Search for the cell housing the specified text and yield its [x, y] center coordinate. 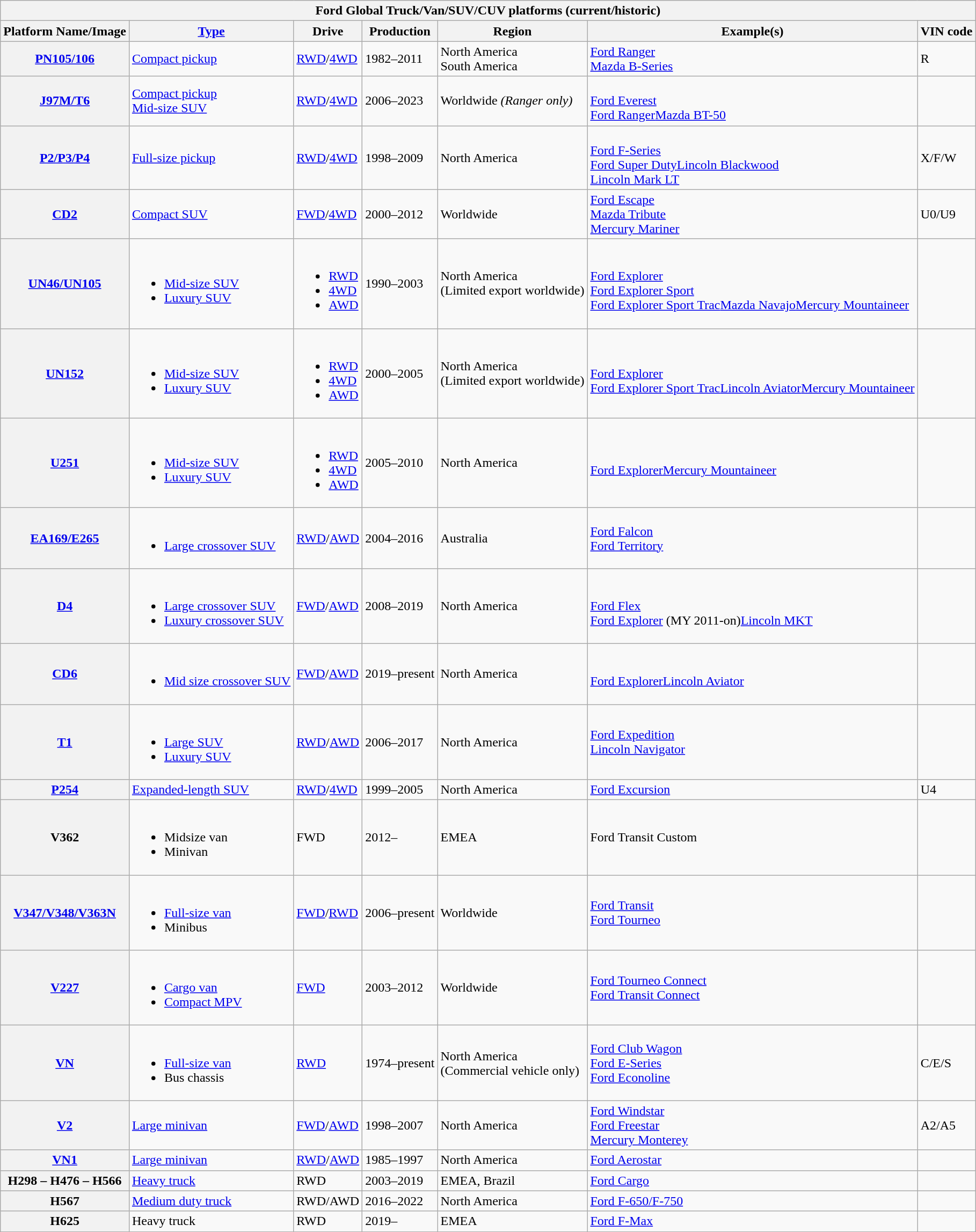
Full-size vanBus chassis [211, 1063]
VN [65, 1063]
CD6 [65, 674]
Ford Aerostar [753, 1160]
Ford F-650/F-750 [753, 1201]
Region [512, 31]
2006–present [400, 913]
T1 [65, 742]
D4 [65, 606]
Ford ExplorerMercury Mountaineer [753, 463]
Expanded-length SUV [211, 790]
V347/V348/V363N [65, 913]
Ford Cargo [753, 1180]
VIN code [946, 31]
J97M/T6 [65, 101]
VN1 [65, 1160]
2008–2019 [400, 606]
Platform Name/Image [65, 31]
Ford FlexFord Explorer (MY 2011-on)Lincoln MKT [753, 606]
FWD/RWD [328, 913]
2012– [400, 838]
EMEA, Brazil [512, 1180]
Midsize vanMinivan [211, 838]
U0/U9 [946, 214]
UN152 [65, 373]
1998–2009 [400, 158]
H625 [65, 1221]
Ford Excursion [753, 790]
X/F/W [946, 158]
2006–2023 [400, 101]
Ford EverestFord RangerMazda BT-50 [753, 101]
North AmericaSouth America [512, 59]
2019– [400, 1221]
Type [211, 31]
Drive [328, 31]
2004–2016 [400, 538]
Compact SUV [211, 214]
Ford TransitFord Tourneo [753, 913]
Ford F-Max [753, 1221]
Ford Transit Custom [753, 838]
Ford WindstarFord FreestarMercury Monterey [753, 1125]
1982–2011 [400, 59]
EA169/E265 [65, 538]
Compact pickup [211, 59]
Large crossover SUV [211, 538]
1990–2003 [400, 283]
P254 [65, 790]
Ford RangerMazda B-Series [753, 59]
Full-size pickup [211, 158]
2006–2017 [400, 742]
U4 [946, 790]
Ford F-SeriesFord Super DutyLincoln BlackwoodLincoln Mark LT [753, 158]
PN105/106 [65, 59]
2000–2005 [400, 373]
2019–present [400, 674]
Production [400, 31]
North America(Commercial vehicle only) [512, 1063]
CD2 [65, 214]
Mid size crossover SUV [211, 674]
V227 [65, 988]
2005–2010 [400, 463]
Ford ExplorerFord Explorer SportFord Explorer Sport TracMazda NavajoMercury Mountaineer [753, 283]
V362 [65, 838]
2003–2019 [400, 1180]
1974–present [400, 1063]
Ford ExpeditionLincoln Navigator [753, 742]
Large crossover SUVLuxury crossover SUV [211, 606]
A2/A5 [946, 1125]
H567 [65, 1201]
R [946, 59]
UN46/UN105 [65, 283]
Ford ExplorerFord Explorer Sport TracLincoln AviatorMercury Mountaineer [753, 373]
Large SUVLuxury SUV [211, 742]
2000–2012 [400, 214]
Cargo vanCompact MPV [211, 988]
Medium duty truck [211, 1201]
2003–2012 [400, 988]
Ford EscapeMazda TributeMercury Mariner [753, 214]
U251 [65, 463]
1999–2005 [400, 790]
H298 – H476 – H566 [65, 1180]
Australia [512, 538]
V2 [65, 1125]
Ford Global Truck/Van/SUV/CUV platforms (current/historic) [488, 11]
Ford ExplorerLincoln Aviator [753, 674]
Example(s) [753, 31]
Full-size vanMinibus [211, 913]
Compact pickupMid-size SUV [211, 101]
Ford FalconFord Territory [753, 538]
Worldwide (Ranger only) [512, 101]
2016–2022 [400, 1201]
FWD/4WD [328, 214]
Ford Club WagonFord E-SeriesFord Econoline [753, 1063]
P2/P3/P4 [65, 158]
1998–2007 [400, 1125]
C/E/S [946, 1063]
Ford Tourneo ConnectFord Transit Connect [753, 988]
1985–1997 [400, 1160]
